Search for the cell housing the specified text and yield its (X, Y) center coordinate. 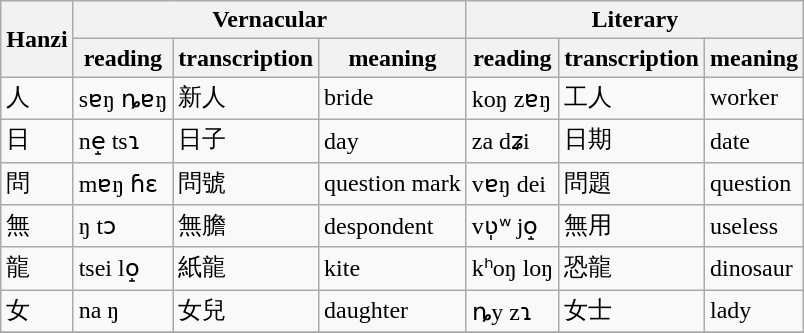
question mark (393, 184)
問號 (246, 184)
za dʑi (512, 140)
dinosaur (754, 268)
ŋ tɔ (123, 226)
無 (37, 226)
daughter (393, 312)
無用 (632, 226)
worker (754, 98)
恐龍 (632, 268)
despondent (393, 226)
mɐŋ ɦɛ (123, 184)
Hanzi (37, 39)
無膽 (246, 226)
question (754, 184)
問題 (632, 184)
新人 (246, 98)
女士 (632, 312)
ȵy zɿ (512, 312)
紙龍 (246, 268)
sɐŋ ȵɐŋ (123, 98)
Vernacular (270, 20)
女兒 (246, 312)
na ŋ (123, 312)
vʋ̩ʷ jo̝ (512, 226)
tsei lo̝ (123, 268)
kite (393, 268)
人 (37, 98)
day (393, 140)
date (754, 140)
問 (37, 184)
useless (754, 226)
工人 (632, 98)
kʰoŋ loŋ (512, 268)
koŋ zɐŋ (512, 98)
女 (37, 312)
lady (754, 312)
日期 (632, 140)
vɐŋ dei (512, 184)
ne̝ tsɿ (123, 140)
日子 (246, 140)
bride (393, 98)
Literary (634, 20)
日 (37, 140)
龍 (37, 268)
